From the cell containing the given text, extract its center point as [X, Y] coordinate. 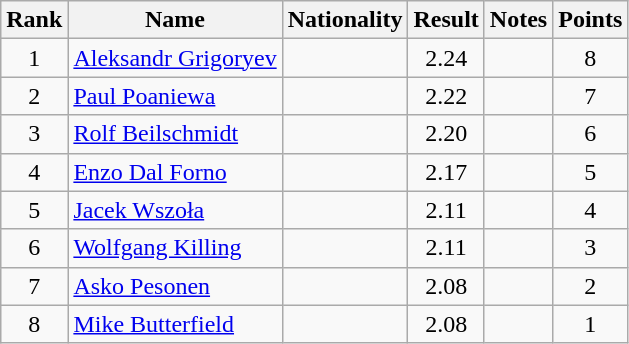
Asko Pesonen [175, 286]
Notes [518, 20]
2.20 [446, 134]
2.22 [446, 96]
Name [175, 20]
Paul Poaniewa [175, 96]
2.24 [446, 58]
Aleksandr Grigoryev [175, 58]
Nationality [345, 20]
Result [446, 20]
2.17 [446, 172]
Rank [34, 20]
Jacek Wszoła [175, 210]
Enzo Dal Forno [175, 172]
Mike Butterfield [175, 324]
Points [590, 20]
Rolf Beilschmidt [175, 134]
Wolfgang Killing [175, 248]
